Detect which cell encompasses the target text, then output its [X, Y] center coordinate. 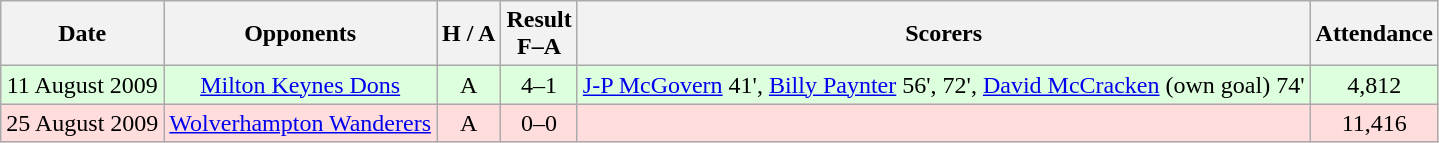
11 August 2009 [82, 85]
0–0 [539, 123]
25 August 2009 [82, 123]
11,416 [1374, 123]
Scorers [944, 34]
ResultF–A [539, 34]
Milton Keynes Dons [300, 85]
J-P McGovern 41', Billy Paynter 56', 72', David McCracken (own goal) 74' [944, 85]
Opponents [300, 34]
Attendance [1374, 34]
4–1 [539, 85]
Wolverhampton Wanderers [300, 123]
H / A [468, 34]
4,812 [1374, 85]
Date [82, 34]
